Identify which cell holds the provided text, then report its [X, Y] central coordinate. 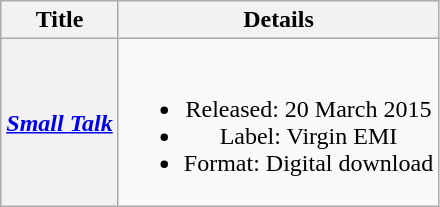
Small Talk [60, 122]
Details [278, 20]
Released: 20 March 2015Label: Virgin EMIFormat: Digital download [278, 122]
Title [60, 20]
